For the text-containing cell, return its midpoint in (x, y) coordinate format. 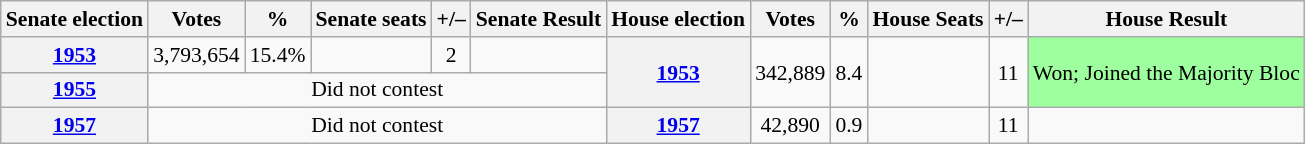
3,793,654 (196, 55)
Senate Result (538, 19)
0.9 (848, 126)
42,890 (790, 126)
1955 (74, 90)
2 (452, 55)
House Seats (928, 19)
Senate election (74, 19)
342,889 (790, 72)
15.4% (278, 55)
House election (678, 19)
Won; Joined the Majority Bloc (1166, 72)
House Result (1166, 19)
Senate seats (370, 19)
8.4 (848, 72)
